Return [x, y] of the center of cell containing provided text 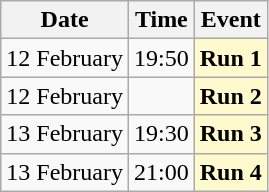
Time [161, 20]
Run 1 [230, 58]
Run 4 [230, 172]
Date [65, 20]
19:50 [161, 58]
21:00 [161, 172]
Event [230, 20]
Run 3 [230, 134]
Run 2 [230, 96]
19:30 [161, 134]
